Pinpoint the cell where the given text exists, returning its [x, y] midpoint coordinate. 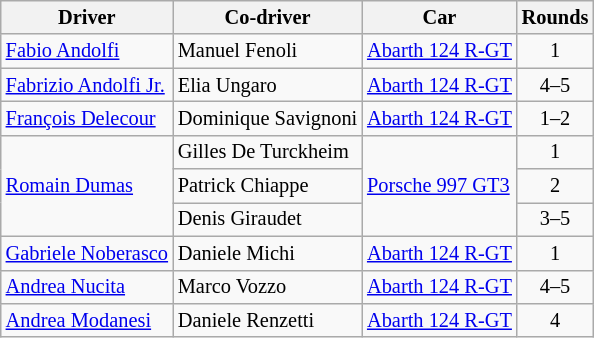
Andrea Nucita [87, 287]
Daniele Renzetti [268, 320]
François Delecour [87, 118]
Denis Giraudet [268, 219]
Elia Ungaro [268, 85]
Rounds [556, 17]
Marco Vozzo [268, 287]
4 [556, 320]
Car [440, 17]
Co-driver [268, 17]
Daniele Michi [268, 253]
Fabrizio Andolfi Jr. [87, 85]
Dominique Savignoni [268, 118]
Fabio Andolfi [87, 51]
Patrick Chiappe [268, 186]
Andrea Modanesi [87, 320]
3–5 [556, 219]
Gilles De Turckheim [268, 152]
Romain Dumas [87, 186]
Gabriele Noberasco [87, 253]
Manuel Fenoli [268, 51]
2 [556, 186]
Porsche 997 GT3 [440, 186]
1–2 [556, 118]
Driver [87, 17]
